Find where the given text appears and provide that cell's center as [x, y] coordinate. 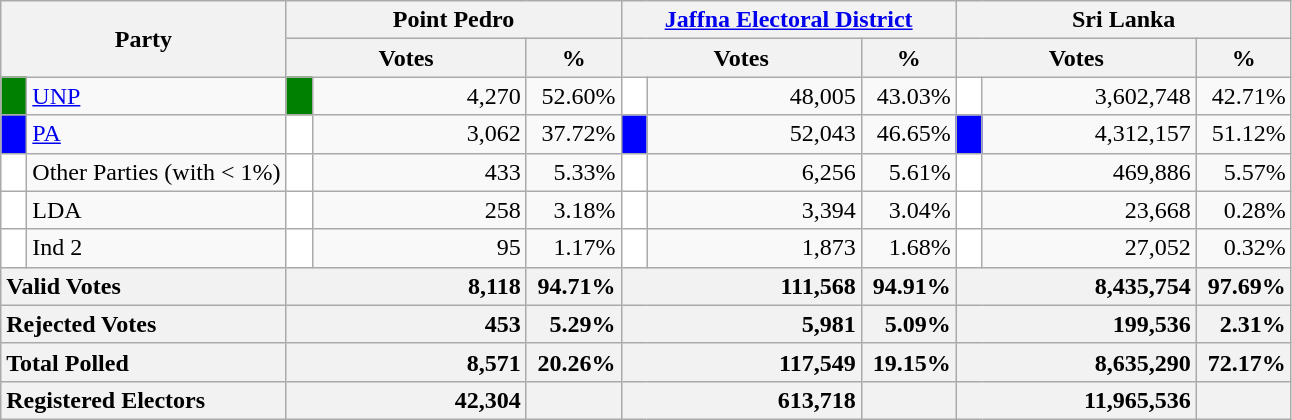
2.31% [1244, 324]
8,118 [406, 286]
23,668 [1089, 210]
1,873 [754, 248]
37.72% [574, 134]
94.71% [574, 286]
94.91% [908, 286]
3,602,748 [1089, 96]
51.12% [1244, 134]
19.15% [908, 362]
1.17% [574, 248]
613,718 [741, 400]
Total Polled [144, 362]
469,886 [1089, 172]
1.68% [908, 248]
UNP [156, 96]
48,005 [754, 96]
8,435,754 [1076, 286]
199,536 [1076, 324]
258 [419, 210]
Sri Lanka [1124, 20]
5.61% [908, 172]
Rejected Votes [144, 324]
52,043 [754, 134]
42,304 [406, 400]
97.69% [1244, 286]
4,270 [419, 96]
Point Pedro [454, 20]
46.65% [908, 134]
43.03% [908, 96]
0.32% [1244, 248]
3.18% [574, 210]
117,549 [741, 362]
5.29% [574, 324]
52.60% [574, 96]
8,635,290 [1076, 362]
Other Parties (with < 1%) [156, 172]
27,052 [1089, 248]
Registered Electors [144, 400]
453 [406, 324]
Ind 2 [156, 248]
Party [144, 39]
3.04% [908, 210]
6,256 [754, 172]
0.28% [1244, 210]
4,312,157 [1089, 134]
433 [419, 172]
LDA [156, 210]
3,394 [754, 210]
8,571 [406, 362]
5,981 [741, 324]
11,965,536 [1076, 400]
5.57% [1244, 172]
42.71% [1244, 96]
Jaffna Electoral District [788, 20]
PA [156, 134]
3,062 [419, 134]
5.33% [574, 172]
5.09% [908, 324]
Valid Votes [144, 286]
95 [419, 248]
20.26% [574, 362]
111,568 [741, 286]
72.17% [1244, 362]
